Determine the (X, Y) coordinate at the center of the cell enclosing the given text.  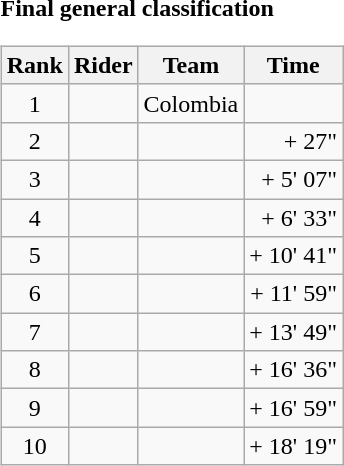
5 (34, 256)
9 (34, 408)
4 (34, 217)
+ 10' 41" (294, 256)
8 (34, 370)
6 (34, 294)
3 (34, 179)
Time (294, 65)
1 (34, 103)
+ 16' 36" (294, 370)
+ 27" (294, 141)
Team (191, 65)
+ 5' 07" (294, 179)
+ 18' 19" (294, 446)
+ 13' 49" (294, 332)
+ 6' 33" (294, 217)
Colombia (191, 103)
2 (34, 141)
7 (34, 332)
+ 11' 59" (294, 294)
10 (34, 446)
Rank (34, 65)
+ 16' 59" (294, 408)
Rider (103, 65)
